Detect which cell encompasses the target text, then output its (X, Y) center coordinate. 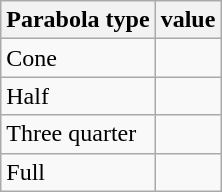
value (188, 20)
Cone (78, 58)
Full (78, 172)
Half (78, 96)
Three quarter (78, 134)
Parabola type (78, 20)
